Locate the cell with the specified text and output its (x, y) center coordinate. 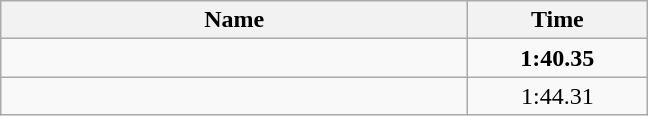
Name (234, 20)
1:44.31 (558, 96)
1:40.35 (558, 58)
Time (558, 20)
